Find where the given text appears and provide that cell's center as (x, y) coordinate. 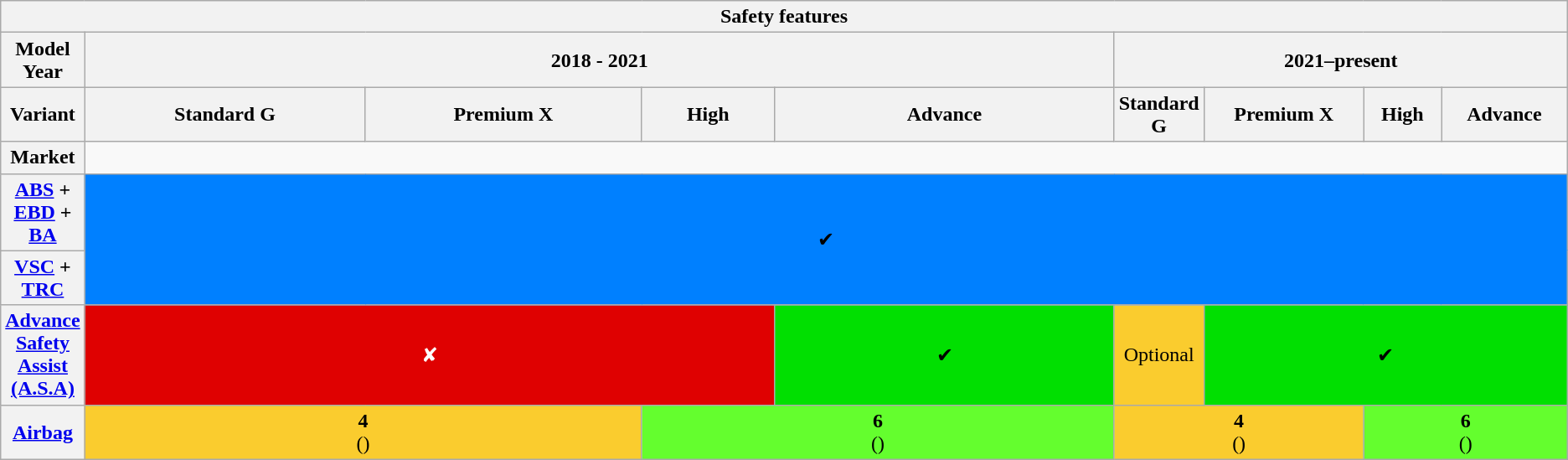
2021–present (1340, 60)
Airbag (43, 432)
ABS + EBD + BA (43, 212)
✘ (430, 355)
2018 - 2021 (600, 60)
VSC + TRC (43, 278)
Optional (1159, 355)
Model Year (43, 60)
Advance Safety Assist (A.S.A) (43, 355)
Variant (43, 114)
Market (43, 158)
Safety features (784, 17)
